Provide the (x, y) coordinate of the cell's center where the given text is located.  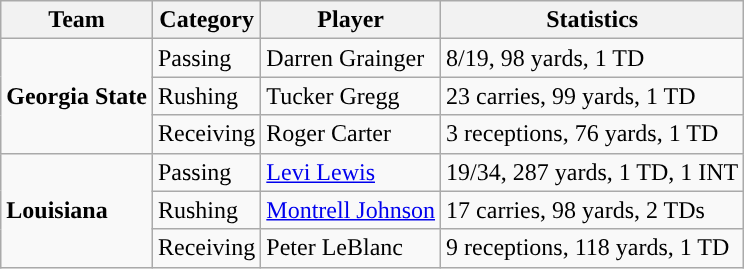
Team (77, 20)
3 receptions, 76 yards, 1 TD (592, 134)
Louisiana (77, 210)
Player (351, 20)
Category (206, 20)
8/19, 98 yards, 1 TD (592, 58)
Georgia State (77, 96)
17 carries, 98 yards, 2 TDs (592, 210)
23 carries, 99 yards, 1 TD (592, 96)
Tucker Gregg (351, 96)
Roger Carter (351, 134)
Montrell Johnson (351, 210)
Peter LeBlanc (351, 248)
Statistics (592, 20)
Darren Grainger (351, 58)
9 receptions, 118 yards, 1 TD (592, 248)
Levi Lewis (351, 172)
19/34, 287 yards, 1 TD, 1 INT (592, 172)
